Scan for the cell matching the given text and deliver its [X, Y] coordinate at center. 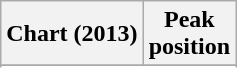
Peakposition [189, 34]
Chart (2013) [72, 34]
